Determine the (x, y) coordinate at the center of the cell enclosing the given text.  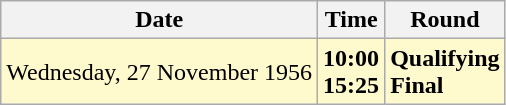
Wednesday, 27 November 1956 (160, 72)
10:0015:25 (352, 72)
QualifyingFinal (445, 72)
Round (445, 20)
Time (352, 20)
Date (160, 20)
